Locate the cell with the specified text and output its (x, y) center coordinate. 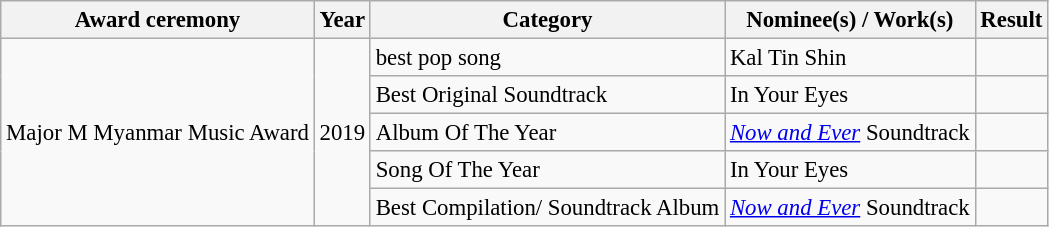
Song Of The Year (547, 170)
Nominee(s) / Work(s) (850, 20)
Award ceremony (158, 20)
Best Original Soundtrack (547, 95)
Best Compilation/ Soundtrack Album (547, 208)
Result (1012, 20)
Major M Myanmar Music Award (158, 133)
Album Of The Year (547, 133)
2019 (342, 133)
Kal Tin Shin (850, 58)
Year (342, 20)
best pop song (547, 58)
Category (547, 20)
